Pinpoint the cell where the given text exists, returning its [X, Y] midpoint coordinate. 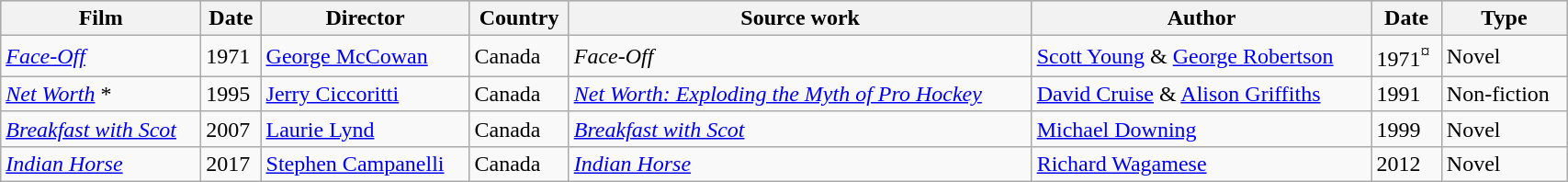
1991 [1406, 94]
1995 [231, 94]
George McCowan [366, 57]
Country [519, 18]
Stephen Campanelli [366, 164]
Net Worth * [101, 94]
Richard Wagamese [1201, 164]
Source work [800, 18]
Film [101, 18]
1971¤ [1406, 57]
Scott Young & George Robertson [1201, 57]
Director [366, 18]
2017 [231, 164]
Laurie Lynd [366, 129]
Type [1504, 18]
Non-fiction [1504, 94]
Jerry Ciccoritti [366, 94]
2007 [231, 129]
Michael Downing [1201, 129]
David Cruise & Alison Griffiths [1201, 94]
Author [1201, 18]
1971 [231, 57]
1999 [1406, 129]
2012 [1406, 164]
Net Worth: Exploding the Myth of Pro Hockey [800, 94]
